Output the (X, Y) coordinate of the center of the cell containing the given text.  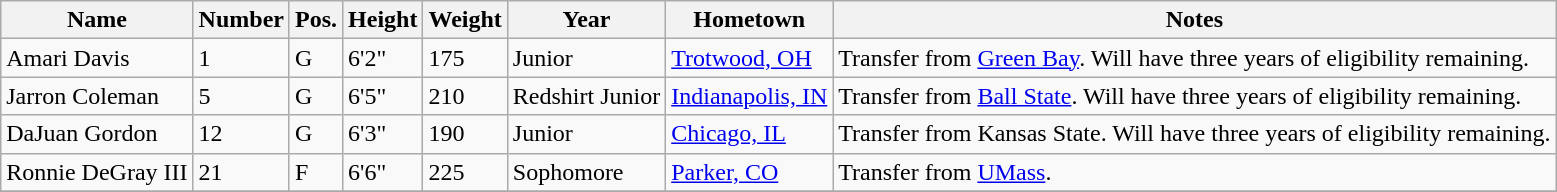
Indianapolis, IN (750, 96)
225 (465, 172)
175 (465, 58)
Transfer from Kansas State. Will have three years of eligibility remaining. (1194, 134)
F (316, 172)
1 (241, 58)
Weight (465, 20)
21 (241, 172)
5 (241, 96)
Pos. (316, 20)
12 (241, 134)
Notes (1194, 20)
Parker, CO (750, 172)
Number (241, 20)
Redshirt Junior (586, 96)
Transfer from Green Bay. Will have three years of eligibility remaining. (1194, 58)
6'3" (383, 134)
DaJuan Gordon (97, 134)
Trotwood, OH (750, 58)
Ronnie DeGray III (97, 172)
Jarron Coleman (97, 96)
Hometown (750, 20)
Transfer from Ball State. Will have three years of eligibility remaining. (1194, 96)
Transfer from UMass. (1194, 172)
Chicago, IL (750, 134)
Sophomore (586, 172)
210 (465, 96)
6'2" (383, 58)
Name (97, 20)
6'5" (383, 96)
Amari Davis (97, 58)
Height (383, 20)
Year (586, 20)
6'6" (383, 172)
190 (465, 134)
